Extract the (X, Y) coordinate from the center of the cell holding the provided text.  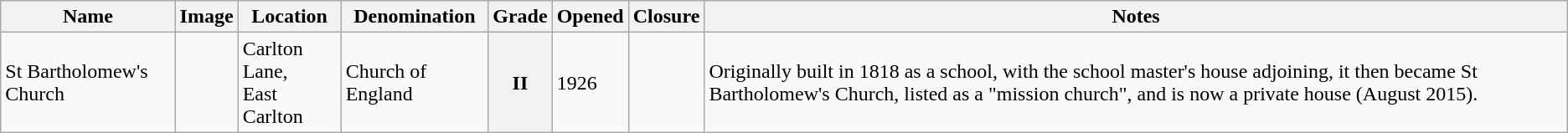
1926 (590, 82)
Location (290, 17)
Closure (667, 17)
Notes (1136, 17)
Denomination (415, 17)
Carlton Lane,East Carlton (290, 82)
Name (88, 17)
Opened (590, 17)
II (520, 82)
Image (206, 17)
Grade (520, 17)
St Bartholomew's Church (88, 82)
Church of England (415, 82)
